Scan for the cell matching the given text and deliver its [X, Y] coordinate at center. 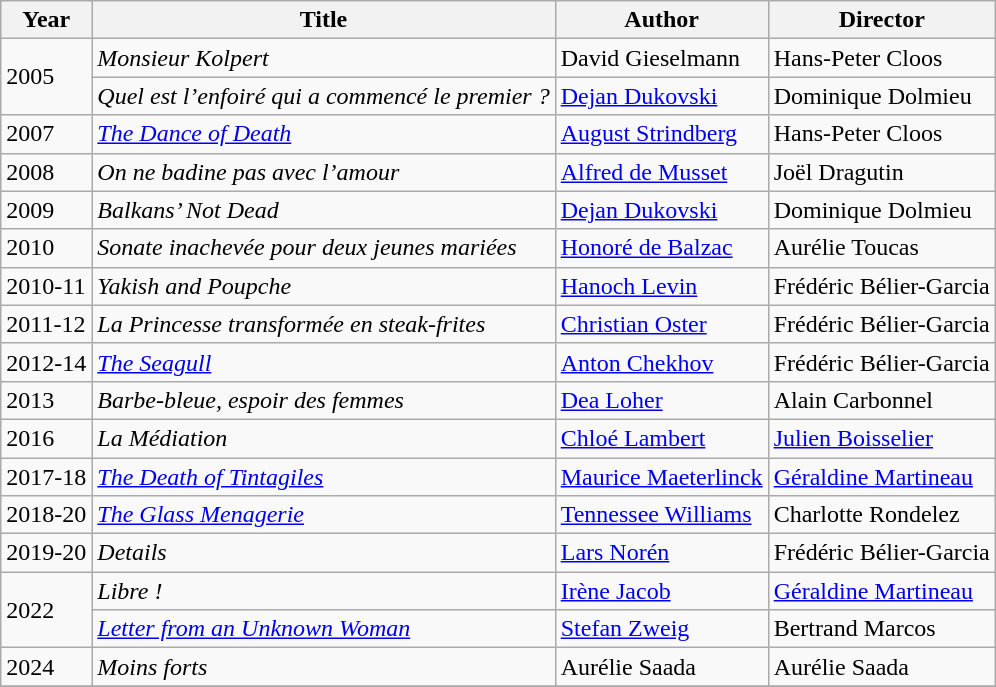
Aurélie Toucas [882, 248]
Dea Loher [662, 400]
Letter from an Unknown Woman [324, 629]
2024 [46, 667]
Tennessee Williams [662, 515]
2019-20 [46, 553]
2022 [46, 610]
Monsieur Kolpert [324, 58]
Hanoch Levin [662, 286]
2013 [46, 400]
The Seagull [324, 362]
Author [662, 20]
Libre ! [324, 591]
August Strindberg [662, 134]
Bertrand Marcos [882, 629]
Alfred de Musset [662, 172]
Charlotte Rondelez [882, 515]
On ne badine pas avec l’amour [324, 172]
Director [882, 20]
2011-12 [46, 324]
La Médiation [324, 438]
Julien Boisselier [882, 438]
Yakish and Poupche [324, 286]
Year [46, 20]
2005 [46, 77]
Christian Oster [662, 324]
Stefan Zweig [662, 629]
Chloé Lambert [662, 438]
Maurice Maeterlinck [662, 477]
Balkans’ Not Dead [324, 210]
Title [324, 20]
Moins forts [324, 667]
Details [324, 553]
Quel est l’enfoiré qui a commencé le premier ? [324, 96]
2017-18 [46, 477]
The Death of Tintagiles [324, 477]
Joël Dragutin [882, 172]
2010 [46, 248]
Anton Chekhov [662, 362]
2018-20 [46, 515]
2008 [46, 172]
The Glass Menagerie [324, 515]
2016 [46, 438]
2009 [46, 210]
2012-14 [46, 362]
La Princesse transformée en steak-frites [324, 324]
David Gieselmann [662, 58]
Sonate inachevée pour deux jeunes mariées [324, 248]
2010-11 [46, 286]
2007 [46, 134]
Honoré de Balzac [662, 248]
Lars Norén [662, 553]
Barbe-bleue, espoir des femmes [324, 400]
Alain Carbonnel [882, 400]
The Dance of Death [324, 134]
Irène Jacob [662, 591]
